Provide the (X, Y) coordinate of the cell's center where the given text is located.  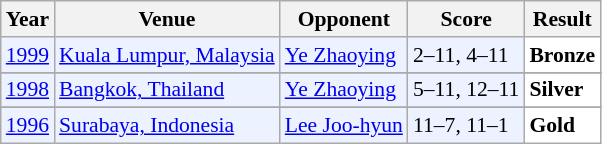
1999 (28, 55)
Bangkok, Thailand (167, 90)
1998 (28, 90)
11–7, 11–1 (466, 126)
Silver (562, 90)
Gold (562, 126)
Kuala Lumpur, Malaysia (167, 55)
Surabaya, Indonesia (167, 126)
Lee Joo-hyun (344, 126)
1996 (28, 126)
Result (562, 19)
Bronze (562, 55)
2–11, 4–11 (466, 55)
Opponent (344, 19)
Year (28, 19)
Venue (167, 19)
Score (466, 19)
5–11, 12–11 (466, 90)
